Locate the cell with the specified text and output its (X, Y) center coordinate. 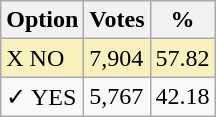
Votes (117, 20)
X NO (42, 58)
Option (42, 20)
✓ YES (42, 97)
42.18 (182, 97)
5,767 (117, 97)
% (182, 20)
7,904 (117, 58)
57.82 (182, 58)
